Determine the (x, y) coordinate at the center of the cell enclosing the given text.  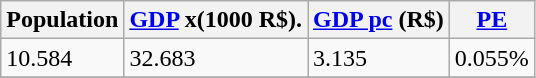
Population (62, 20)
10.584 (62, 58)
GDP pc (R$) (379, 20)
0.055% (492, 58)
32.683 (216, 58)
GDP x(1000 R$). (216, 20)
3.135 (379, 58)
PE (492, 20)
